For the text-containing cell, return its midpoint in [X, Y] coordinate format. 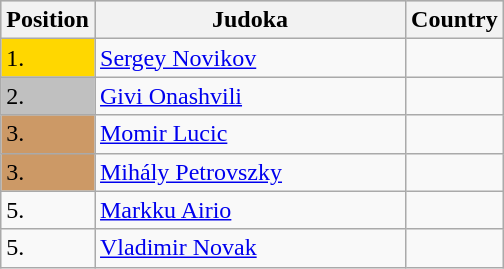
Markku Airio [250, 210]
2. [48, 96]
Mihály Petrovszky [250, 172]
Momir Lucic [250, 134]
Givi Onashvili [250, 96]
1. [48, 58]
Country [455, 20]
Vladimir Novak [250, 248]
Position [48, 20]
Judoka [250, 20]
Sergey Novikov [250, 58]
